Return [X, Y] of the center of cell containing provided text 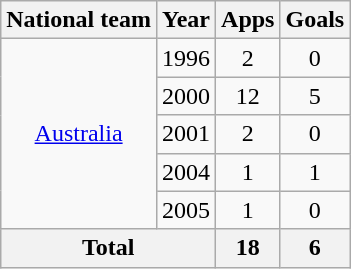
1996 [186, 58]
Goals [315, 20]
National team [79, 20]
2005 [186, 210]
Apps [248, 20]
18 [248, 248]
5 [315, 96]
2004 [186, 172]
Total [108, 248]
Australia [79, 134]
Year [186, 20]
6 [315, 248]
2000 [186, 96]
12 [248, 96]
2001 [186, 134]
